Extract the (X, Y) coordinate from the center of the cell holding the provided text.  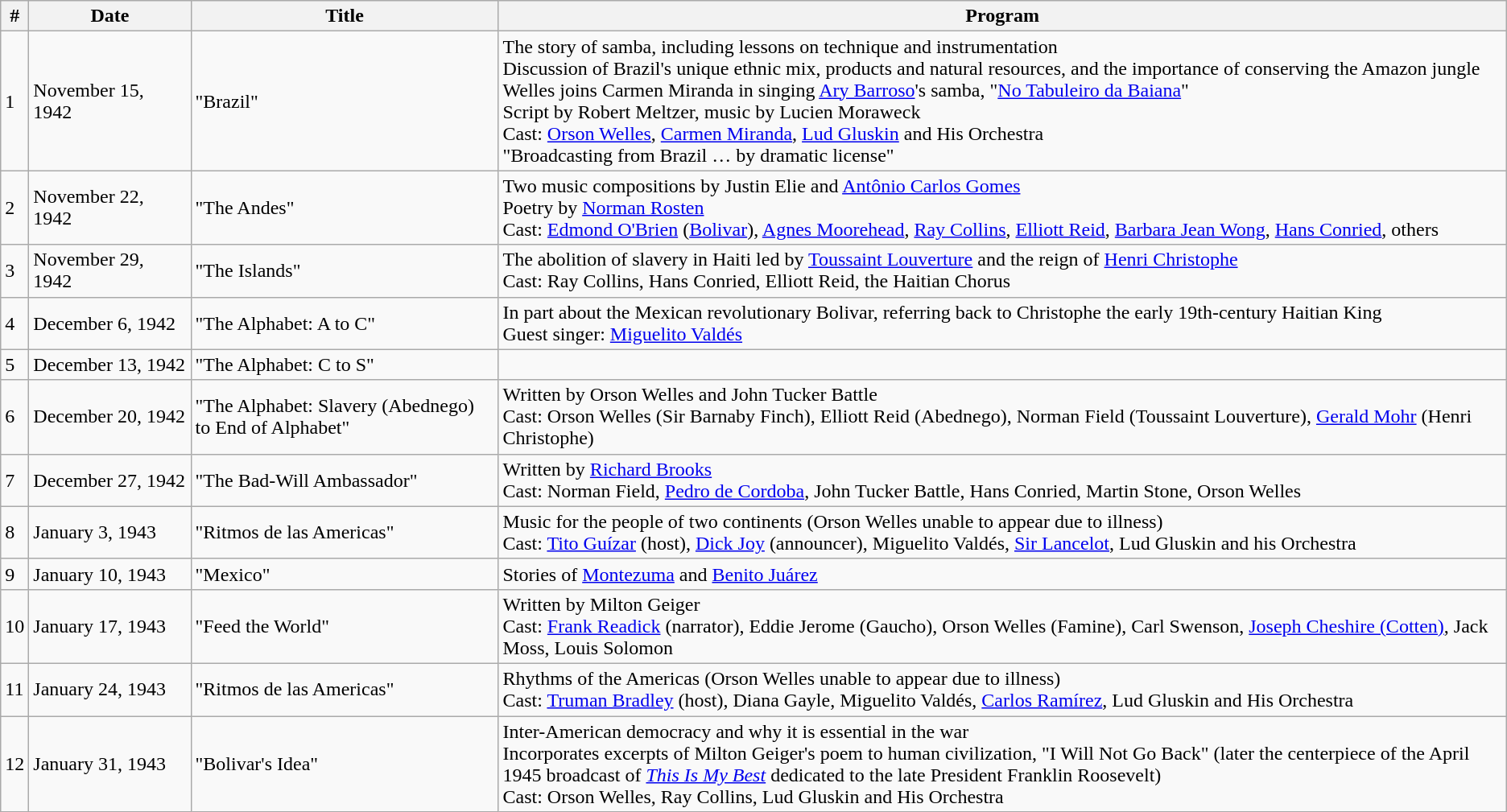
December 13, 1942 (109, 365)
Written by Richard BrooksCast: Norman Field, Pedro de Cordoba, John Tucker Battle, Hans Conried, Martin Stone, Orson Welles (1002, 480)
4 (14, 324)
January 24, 1943 (109, 689)
December 6, 1942 (109, 324)
"The Alphabet: Slavery (Abednego) to End of Alphabet" (345, 417)
"The Alphabet: A to C" (345, 324)
10 (14, 626)
"Feed the World" (345, 626)
1 (14, 101)
12 (14, 765)
"Brazil" (345, 101)
In part about the Mexican revolutionary Bolivar, referring back to Christophe the early 19th-century Haitian KingGuest singer: Miguelito Valdés (1002, 324)
Stories of Montezuma and Benito Juárez (1002, 574)
6 (14, 417)
9 (14, 574)
"The Bad-Will Ambassador" (345, 480)
2 (14, 208)
January 3, 1943 (109, 533)
January 10, 1943 (109, 574)
"Mexico" (345, 574)
"The Andes" (345, 208)
7 (14, 480)
Title (345, 16)
11 (14, 689)
November 29, 1942 (109, 270)
Date (109, 16)
"The Alphabet: C to S" (345, 365)
8 (14, 533)
December 27, 1942 (109, 480)
November 22, 1942 (109, 208)
5 (14, 365)
January 31, 1943 (109, 765)
November 15, 1942 (109, 101)
Program (1002, 16)
December 20, 1942 (109, 417)
3 (14, 270)
# (14, 16)
"Bolivar's Idea" (345, 765)
January 17, 1943 (109, 626)
"The Islands" (345, 270)
